Determine the (x, y) coordinate at the center of the cell enclosing the given text.  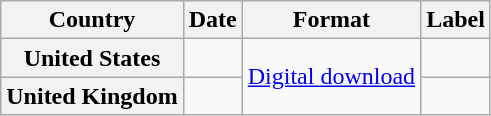
Date (212, 20)
United Kingdom (92, 96)
Label (456, 20)
United States (92, 58)
Digital download (331, 77)
Format (331, 20)
Country (92, 20)
